From the cell containing the given text, extract its center point as (x, y) coordinate. 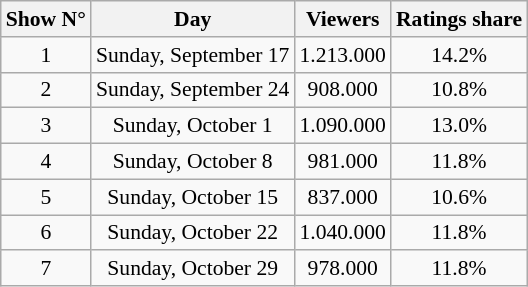
3 (46, 126)
Sunday, October 22 (193, 233)
Sunday, October 1 (193, 126)
Ratings share (459, 19)
7 (46, 269)
Sunday, September 24 (193, 90)
2 (46, 90)
908.000 (342, 90)
10.8% (459, 90)
6 (46, 233)
981.000 (342, 162)
Show N° (46, 19)
Viewers (342, 19)
5 (46, 197)
Sunday, October 15 (193, 197)
4 (46, 162)
837.000 (342, 197)
1.090.000 (342, 126)
978.000 (342, 269)
14.2% (459, 55)
Sunday, October 8 (193, 162)
10.6% (459, 197)
Sunday, October 29 (193, 269)
1.213.000 (342, 55)
Day (193, 19)
1.040.000 (342, 233)
13.0% (459, 126)
Sunday, September 17 (193, 55)
1 (46, 55)
